Provide the [X, Y] coordinate of the cell's center where the given text is located.  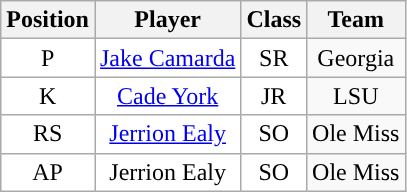
SR [274, 58]
RS [48, 134]
Position [48, 20]
Class [274, 20]
K [48, 96]
JR [274, 96]
Georgia [356, 58]
P [48, 58]
Player [167, 20]
LSU [356, 96]
Cade York [167, 96]
Team [356, 20]
AP [48, 172]
Jake Camarda [167, 58]
